Scan for the cell matching the given text and deliver its (x, y) coordinate at center. 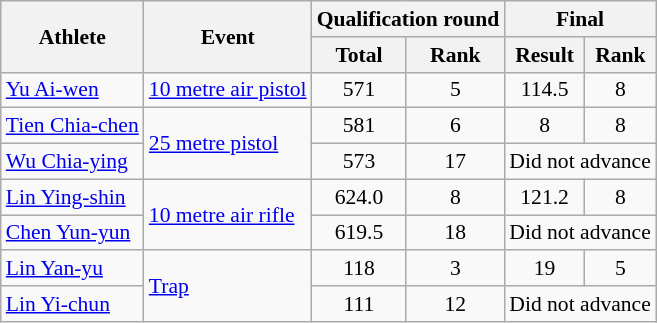
Yu Ai-wen (72, 90)
Event (228, 36)
624.0 (360, 197)
25 metre pistol (228, 144)
581 (360, 126)
Chen Yun-yun (72, 233)
Wu Chia-ying (72, 162)
17 (455, 162)
Trap (228, 286)
Final (580, 19)
Total (360, 55)
Tien Chia-chen (72, 126)
Athlete (72, 36)
118 (360, 269)
18 (455, 233)
571 (360, 90)
619.5 (360, 233)
12 (455, 304)
111 (360, 304)
10 metre air rifle (228, 214)
19 (544, 269)
573 (360, 162)
121.2 (544, 197)
3 (455, 269)
Result (544, 55)
Lin Yi-chun (72, 304)
Lin Yan-yu (72, 269)
Lin Ying-shin (72, 197)
10 metre air pistol (228, 90)
114.5 (544, 90)
6 (455, 126)
Qualification round (408, 19)
